Scan for the cell matching the given text and deliver its (x, y) coordinate at center. 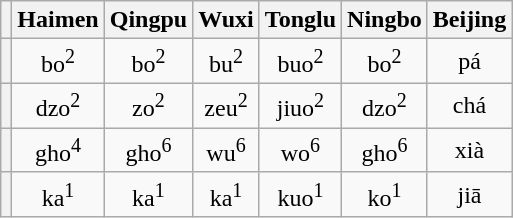
chá (469, 106)
wu6 (226, 150)
pá (469, 62)
Ningbo (385, 20)
zo2 (148, 106)
buo2 (300, 62)
jiuo2 (300, 106)
gho4 (58, 150)
ko1 (385, 194)
Beijing (469, 20)
xià (469, 150)
bu2 (226, 62)
Haimen (58, 20)
zeu2 (226, 106)
wo6 (300, 150)
kuo1 (300, 194)
jiā (469, 194)
Tonglu (300, 20)
Wuxi (226, 20)
Qingpu (148, 20)
